Find where the given text appears and provide that cell's center as (X, Y) coordinate. 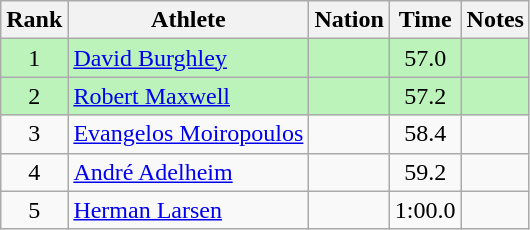
Athlete (188, 20)
5 (34, 210)
57.0 (425, 58)
Notes (495, 20)
Robert Maxwell (188, 96)
57.2 (425, 96)
3 (34, 134)
Nation (349, 20)
Evangelos Moiropoulos (188, 134)
4 (34, 172)
Time (425, 20)
André Adelheim (188, 172)
2 (34, 96)
58.4 (425, 134)
1 (34, 58)
Herman Larsen (188, 210)
Rank (34, 20)
1:00.0 (425, 210)
59.2 (425, 172)
David Burghley (188, 58)
